Output the (x, y) coordinate of the center of the cell containing the given text.  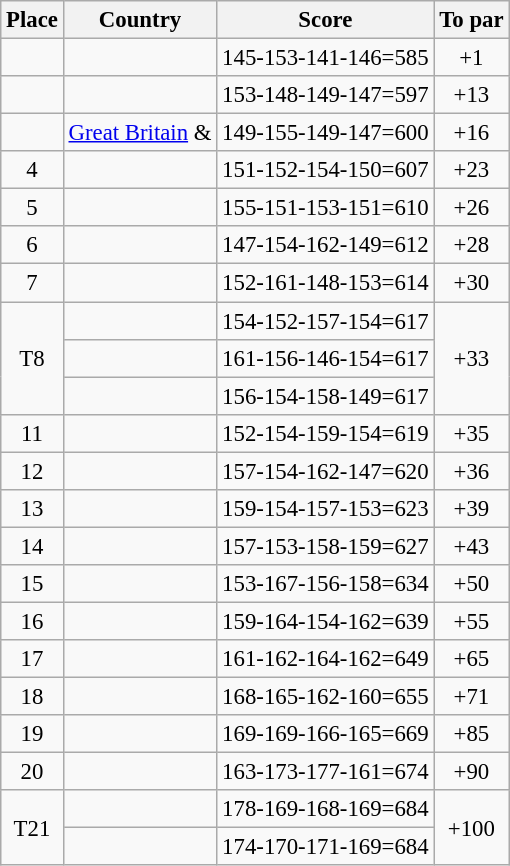
Country (140, 20)
+30 (472, 283)
161-162-164-162=649 (326, 659)
151-152-154-150=607 (326, 170)
178-169-168-169=684 (326, 809)
174-170-171-169=684 (326, 847)
+36 (472, 471)
+100 (472, 828)
+43 (472, 546)
+65 (472, 659)
152-161-148-153=614 (326, 283)
14 (32, 546)
+50 (472, 584)
+28 (472, 245)
5 (32, 208)
Great Britain & (140, 133)
To par (472, 20)
152-154-159-154=619 (326, 433)
154-152-157-154=617 (326, 321)
+16 (472, 133)
18 (32, 697)
+1 (472, 58)
20 (32, 772)
+85 (472, 734)
156-154-158-149=617 (326, 396)
159-154-157-153=623 (326, 509)
16 (32, 621)
157-153-158-159=627 (326, 546)
Score (326, 20)
157-154-162-147=620 (326, 471)
+23 (472, 170)
155-151-153-151=610 (326, 208)
6 (32, 245)
19 (32, 734)
161-156-146-154=617 (326, 358)
Place (32, 20)
163-173-177-161=674 (326, 772)
+39 (472, 509)
T21 (32, 828)
15 (32, 584)
145-153-141-146=585 (326, 58)
153-167-156-158=634 (326, 584)
168-165-162-160=655 (326, 697)
147-154-162-149=612 (326, 245)
169-169-166-165=669 (326, 734)
17 (32, 659)
+26 (472, 208)
12 (32, 471)
11 (32, 433)
+13 (472, 95)
+33 (472, 358)
153-148-149-147=597 (326, 95)
+71 (472, 697)
13 (32, 509)
159-164-154-162=639 (326, 621)
+55 (472, 621)
+90 (472, 772)
+35 (472, 433)
7 (32, 283)
149-155-149-147=600 (326, 133)
T8 (32, 358)
4 (32, 170)
